Provide the [X, Y] coordinate of the cell's center where the given text is located.  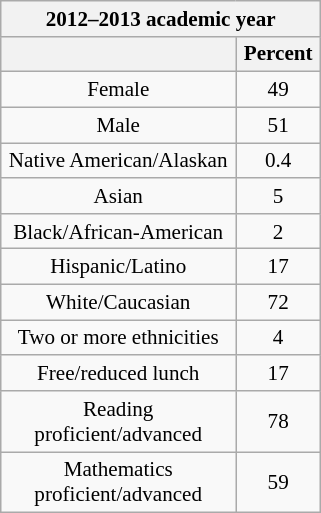
2012–2013 academic year [161, 18]
78 [278, 422]
Native American/Alaskan [118, 160]
White/Caucasian [118, 302]
Asian [118, 196]
49 [278, 90]
4 [278, 338]
Mathematics proficient/advanced [118, 482]
Percent [278, 54]
5 [278, 196]
Female [118, 90]
0.4 [278, 160]
59 [278, 482]
Hispanic/Latino [118, 266]
2 [278, 230]
72 [278, 302]
51 [278, 124]
Black/African-American [118, 230]
Male [118, 124]
Free/reduced lunch [118, 372]
Reading proficient/advanced [118, 422]
Two or more ethnicities [118, 338]
